Determine the (x, y) coordinate at the center of the cell enclosing the given text.  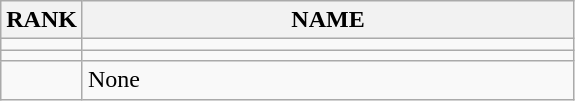
None (328, 80)
RANK (42, 20)
NAME (328, 20)
